Return (x, y) of the center of cell containing provided text 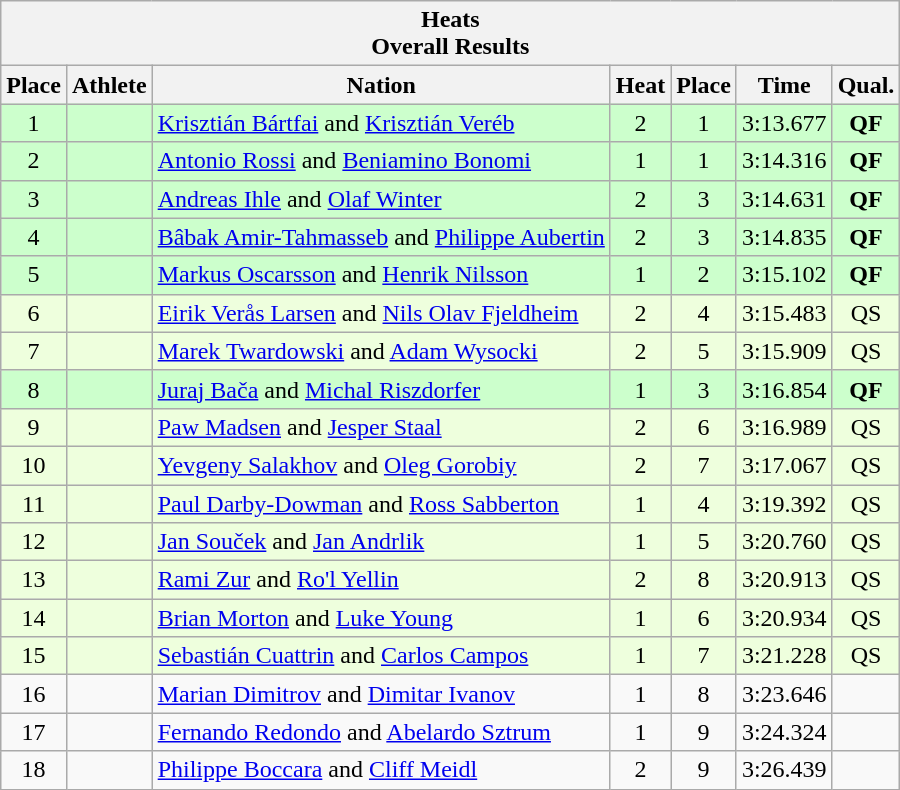
Antonio Rossi and Beniamino Bonomi (381, 161)
10 (34, 465)
Yevgeny Salakhov and Oleg Gorobiy (381, 465)
Qual. (866, 85)
11 (34, 503)
14 (34, 618)
3:23.646 (784, 694)
17 (34, 732)
Andreas Ihle and Olaf Winter (381, 199)
3:20.934 (784, 618)
Jan Souček and Jan Andrlik (381, 542)
Heat (640, 85)
18 (34, 770)
Bâbak Amir-Tahmasseb and Philippe Aubertin (381, 237)
Time (784, 85)
Fernando Redondo and Abelardo Sztrum (381, 732)
3:14.631 (784, 199)
3:16.989 (784, 427)
Paul Darby-Dowman and Ross Sabberton (381, 503)
3:15.909 (784, 351)
16 (34, 694)
3:14.835 (784, 237)
Athlete (109, 85)
Markus Oscarsson and Henrik Nilsson (381, 275)
Philippe Boccara and Cliff Meidl (381, 770)
Rami Zur and Ro'l Yellin (381, 580)
3:26.439 (784, 770)
3:14.316 (784, 161)
Krisztián Bártfai and Krisztián Veréb (381, 123)
Sebastián Cuattrin and Carlos Campos (381, 656)
Juraj Bača and Michal Riszdorfer (381, 389)
15 (34, 656)
12 (34, 542)
3:19.392 (784, 503)
3:20.760 (784, 542)
3:16.854 (784, 389)
3:13.677 (784, 123)
Marek Twardowski and Adam Wysocki (381, 351)
3:24.324 (784, 732)
3:20.913 (784, 580)
3:17.067 (784, 465)
Nation (381, 85)
Eirik Verås Larsen and Nils Olav Fjeldheim (381, 313)
Heats Overall Results (450, 34)
3:15.483 (784, 313)
3:15.102 (784, 275)
13 (34, 580)
3:21.228 (784, 656)
Marian Dimitrov and Dimitar Ivanov (381, 694)
Paw Madsen and Jesper Staal (381, 427)
Brian Morton and Luke Young (381, 618)
